Provide the [x, y] coordinate of the cell's center where the given text is located.  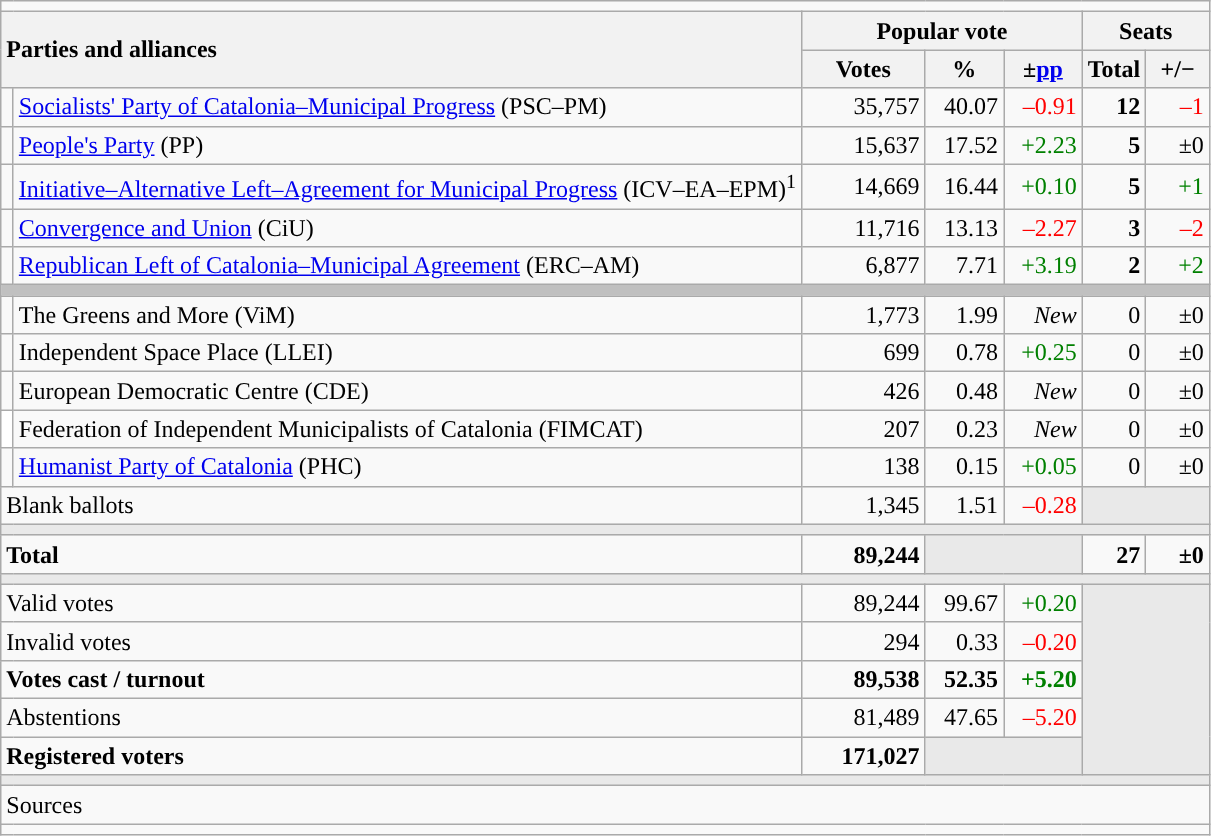
Invalid votes [402, 641]
–0.91 [1044, 107]
27 [1114, 554]
89,538 [864, 679]
99.67 [964, 603]
People's Party (PP) [407, 145]
52.35 [964, 679]
Popular vote [942, 31]
+1 [1178, 186]
0.15 [964, 467]
1.99 [964, 315]
% [964, 69]
Valid votes [402, 603]
1,773 [864, 315]
Independent Space Place (LLEI) [407, 353]
+2 [1178, 266]
14,669 [864, 186]
The Greens and More (ViM) [407, 315]
Abstentions [402, 718]
40.07 [964, 107]
+2.23 [1044, 145]
0.33 [964, 641]
–1 [1178, 107]
Socialists' Party of Catalonia–Municipal Progress (PSC–PM) [407, 107]
–2.27 [1044, 228]
47.65 [964, 718]
–0.20 [1044, 641]
Sources [606, 805]
0.23 [964, 429]
6,877 [864, 266]
16.44 [964, 186]
–2 [1178, 228]
13.13 [964, 228]
0.48 [964, 391]
17.52 [964, 145]
0.78 [964, 353]
Parties and alliances [402, 50]
Votes cast / turnout [402, 679]
171,027 [864, 756]
Registered voters [402, 756]
Federation of Independent Municipalists of Catalonia (FIMCAT) [407, 429]
+0.05 [1044, 467]
1.51 [964, 505]
2 [1114, 266]
138 [864, 467]
294 [864, 641]
699 [864, 353]
35,757 [864, 107]
Votes [864, 69]
±pp [1044, 69]
11,716 [864, 228]
–0.28 [1044, 505]
+3.19 [1044, 266]
+5.20 [1044, 679]
Convergence and Union (CiU) [407, 228]
207 [864, 429]
European Democratic Centre (CDE) [407, 391]
Seats [1146, 31]
+0.25 [1044, 353]
Humanist Party of Catalonia (PHC) [407, 467]
3 [1114, 228]
+0.20 [1044, 603]
Blank ballots [402, 505]
Republican Left of Catalonia–Municipal Agreement (ERC–AM) [407, 266]
1,345 [864, 505]
+0.10 [1044, 186]
–5.20 [1044, 718]
+/− [1178, 69]
7.71 [964, 266]
426 [864, 391]
81,489 [864, 718]
Initiative–Alternative Left–Agreement for Municipal Progress (ICV–EA–EPM)1 [407, 186]
15,637 [864, 145]
12 [1114, 107]
